Return [X, Y] of the center of cell containing provided text 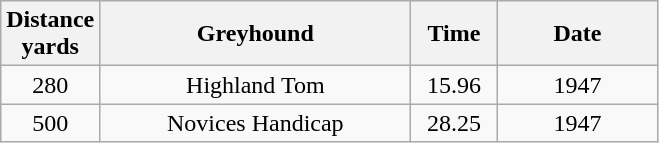
28.25 [454, 123]
15.96 [454, 85]
Novices Handicap [256, 123]
280 [50, 85]
Distance yards [50, 34]
Highland Tom [256, 85]
500 [50, 123]
Time [454, 34]
Greyhound [256, 34]
Date [578, 34]
